Extract the (x, y) coordinate from the center of the cell holding the provided text.  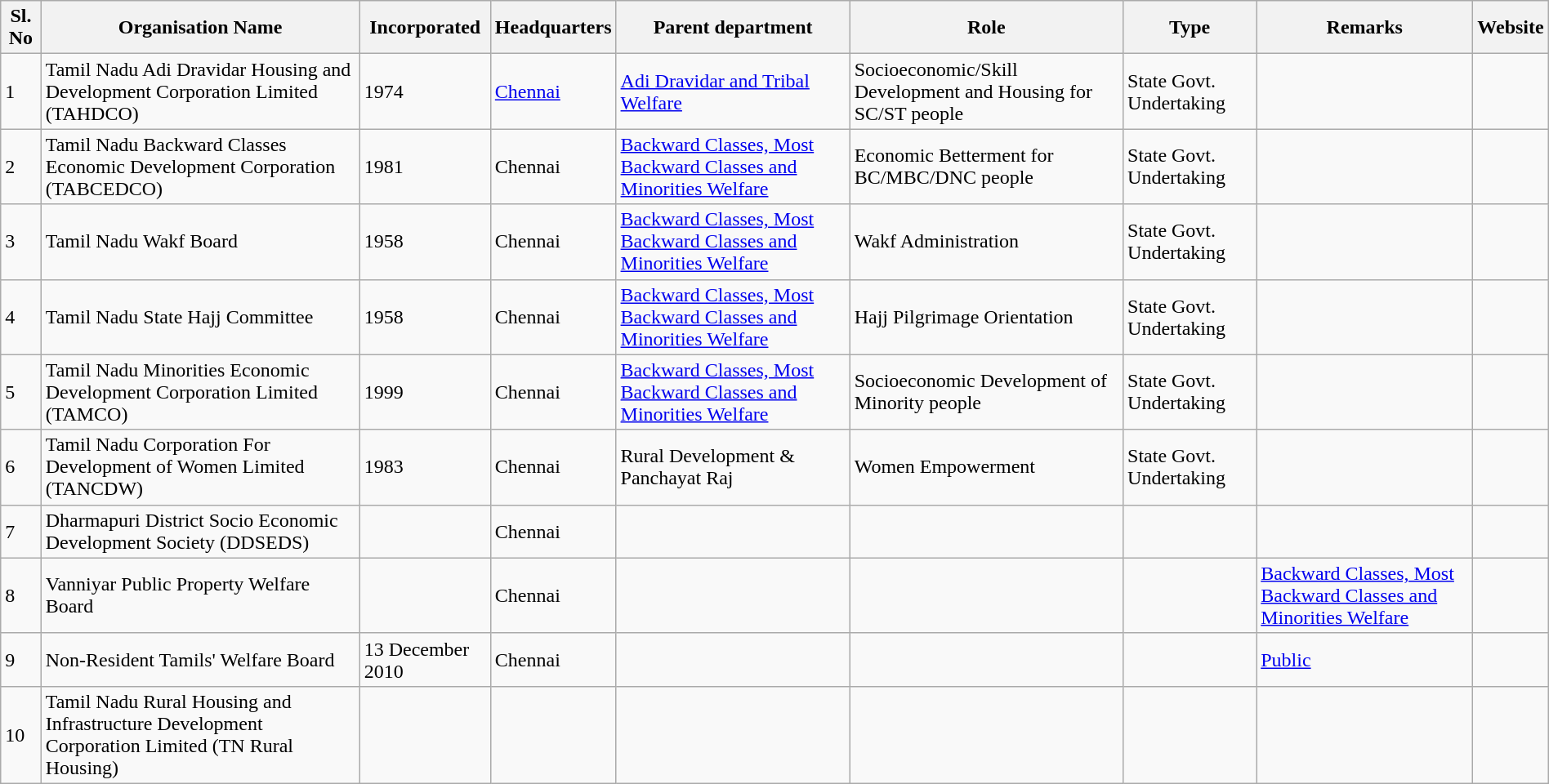
13 December 2010 (425, 660)
Organisation Name (200, 28)
Non-Resident Tamils' Welfare Board (200, 660)
1999 (425, 392)
1983 (425, 467)
Tamil Nadu Adi Dravidar Housing and Development Corporation Limited (TAHDCO) (200, 91)
Socioeconomic/Skill Development and Housing for SC/ST people (986, 91)
Parent department (733, 28)
Headquarters (553, 28)
Incorporated (425, 28)
10 (21, 735)
Sl. No (21, 28)
8 (21, 595)
Tamil Nadu Backward Classes Economic Development Corporation (TABCEDCO) (200, 167)
2 (21, 167)
6 (21, 467)
Role (986, 28)
7 (21, 531)
Public (1364, 660)
Tamil Nadu Minorities Economic Development Corporation Limited (TAMCO) (200, 392)
1981 (425, 167)
Tamil Nadu Wakf Board (200, 242)
Remarks (1364, 28)
Hajj Pilgrimage Orientation (986, 317)
Economic Betterment for BC/MBC/DNC people (986, 167)
Tamil Nadu Corporation For Development of Women Limited (TANCDW) (200, 467)
Dharmapuri District Socio Economic Development Society (DDSEDS) (200, 531)
Socioeconomic Development of Minority people (986, 392)
5 (21, 392)
Type (1190, 28)
Women Empowerment (986, 467)
Website (1511, 28)
Tamil Nadu Rural Housing and Infrastructure Development Corporation Limited (TN Rural Housing) (200, 735)
3 (21, 242)
1974 (425, 91)
1 (21, 91)
Vanniyar Public Property Welfare Board (200, 595)
Rural Development & Panchayat Raj (733, 467)
Tamil Nadu State Hajj Committee (200, 317)
9 (21, 660)
Wakf Administration (986, 242)
Adi Dravidar and Tribal Welfare (733, 91)
4 (21, 317)
